Detect which cell encompasses the target text, then output its [X, Y] center coordinate. 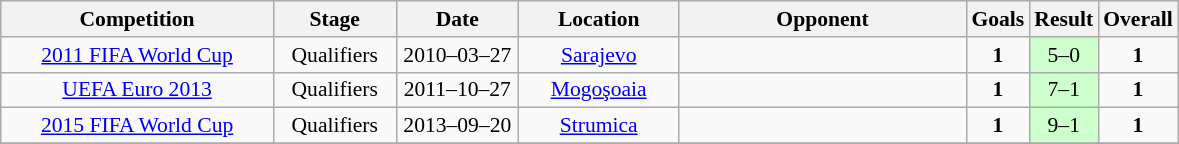
2011–10–27 [458, 90]
Result [1064, 19]
Date [458, 19]
Opponent [823, 19]
Goals [998, 19]
UEFA Euro 2013 [138, 90]
5–0 [1064, 55]
Location [599, 19]
Overall [1138, 19]
2013–09–20 [458, 126]
Sarajevo [599, 55]
7–1 [1064, 90]
9–1 [1064, 126]
Stage [334, 19]
2011 FIFA World Cup [138, 55]
2010–03–27 [458, 55]
2015 FIFA World Cup [138, 126]
Strumica [599, 126]
Competition [138, 19]
Mogoşoaia [599, 90]
